Detect which cell encompasses the target text, then output its [X, Y] center coordinate. 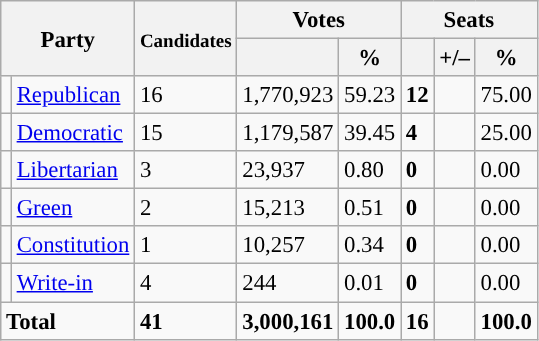
3 [186, 170]
2 [186, 208]
10,257 [288, 245]
Green [72, 208]
0.34 [370, 245]
15,213 [288, 208]
Total [68, 321]
23,937 [288, 170]
Democratic [72, 133]
0.01 [370, 283]
Libertarian [72, 170]
244 [288, 283]
+/– [454, 58]
Seats [470, 20]
0.80 [370, 170]
41 [186, 321]
3,000,161 [288, 321]
Candidates [186, 38]
25.00 [506, 133]
1,770,923 [288, 95]
Write-in [72, 283]
12 [418, 95]
39.45 [370, 133]
15 [186, 133]
1 [186, 245]
Party [68, 38]
0.51 [370, 208]
59.23 [370, 95]
Votes [319, 20]
Republican [72, 95]
1,179,587 [288, 133]
Constitution [72, 245]
75.00 [506, 95]
